Pinpoint the cell where the given text exists, returning its (X, Y) midpoint coordinate. 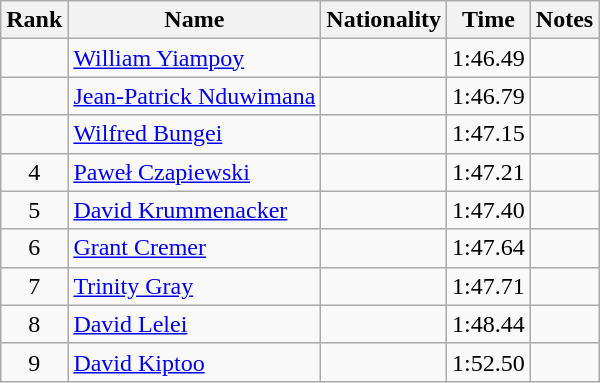
5 (34, 210)
1:46.49 (489, 58)
6 (34, 248)
1:47.64 (489, 248)
David Lelei (194, 324)
8 (34, 324)
1:52.50 (489, 362)
Name (194, 20)
1:48.44 (489, 324)
Paweł Czapiewski (194, 172)
David Krummenacker (194, 210)
Rank (34, 20)
Wilfred Bungei (194, 134)
9 (34, 362)
Notes (564, 20)
1:47.40 (489, 210)
Time (489, 20)
1:47.21 (489, 172)
4 (34, 172)
1:46.79 (489, 96)
1:47.71 (489, 286)
1:47.15 (489, 134)
Trinity Gray (194, 286)
Grant Cremer (194, 248)
William Yiampoy (194, 58)
7 (34, 286)
Jean-Patrick Nduwimana (194, 96)
David Kiptoo (194, 362)
Nationality (384, 20)
